Return the (x, y) coordinate for the center point of the cell that contains the specified text.  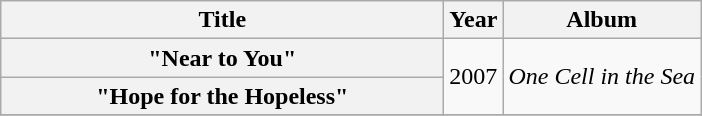
2007 (474, 77)
One Cell in the Sea (602, 77)
"Near to You" (222, 58)
Album (602, 20)
Title (222, 20)
Year (474, 20)
"Hope for the Hopeless" (222, 96)
